Identify which cell holds the provided text, then report its [x, y] central coordinate. 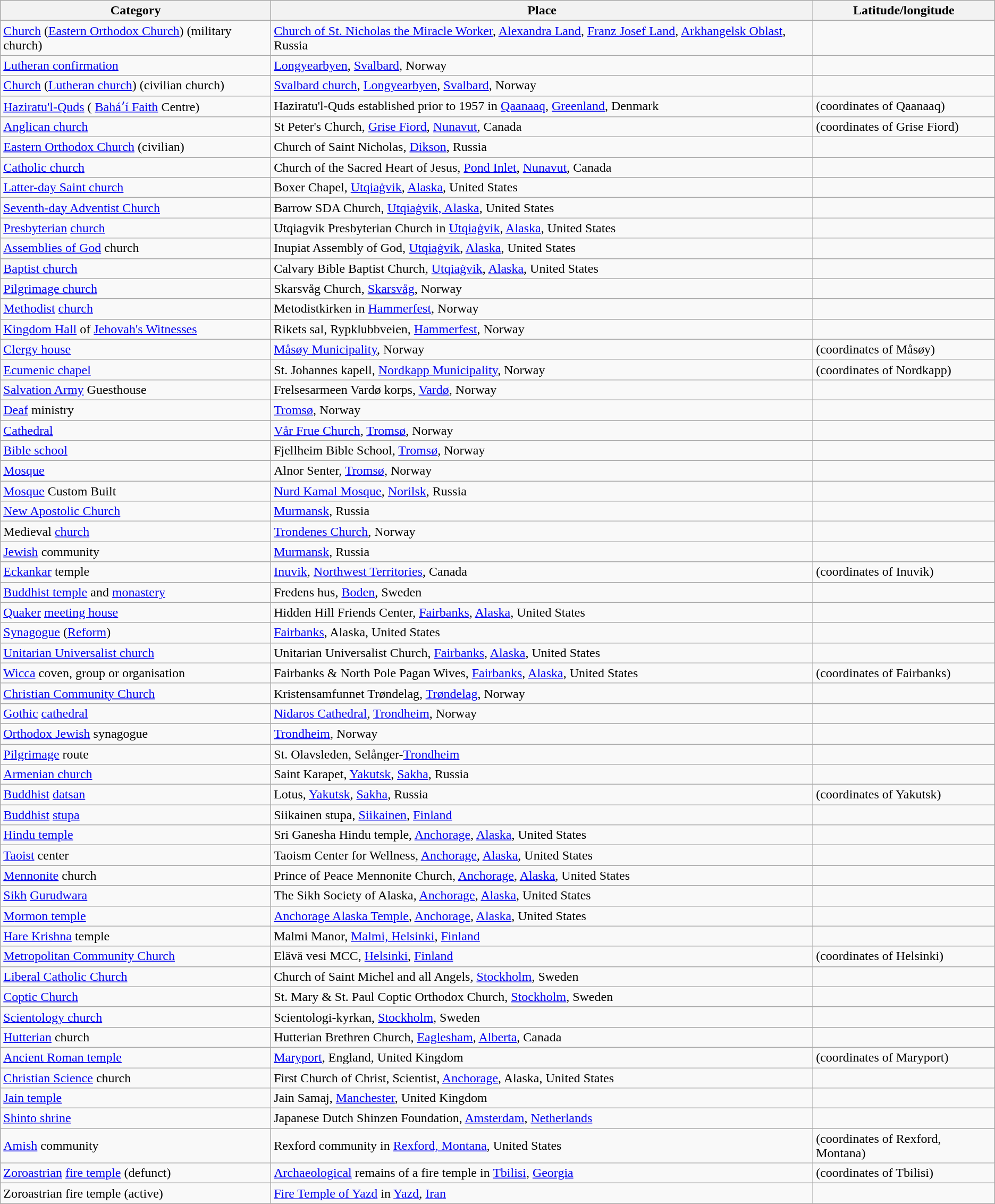
(coordinates of Maryport) [904, 1057]
Rikets sal, Rypklubbveien, Hammerfest, Norway [542, 329]
Boxer Chapel, Utqiaġvik, Alaska, United States [542, 188]
(coordinates of Fairbanks) [904, 673]
Mosque [136, 471]
Inupiat Assembly of God, Utqiaġvik, Alaska, United States [542, 248]
Metodistkirken in Hammerfest, Norway [542, 309]
Church (Lutheran church) (civilian church) [136, 86]
The Sikh Society of Alaska, Anchorage, Alaska, United States [542, 896]
St. Olavsleden, Selånger-Trondheim [542, 754]
Rexford community in Rexford, Montana, United States [542, 1146]
Salvation Army Guesthouse [136, 390]
Eastern Orthodox Church (civilian) [136, 147]
Cathedral [136, 430]
Anchorage Alaska Temple, Anchorage, Alaska, United States [542, 916]
Medieval church [136, 532]
Unitarian Universalist Church, Fairbanks, Alaska, United States [542, 653]
Fredens hus, Boden, Sweden [542, 592]
Wicca coven, group or organisation [136, 673]
Unitarian Universalist church [136, 653]
(coordinates of Helsinki) [904, 956]
Fjellheim Bible School, Tromsø, Norway [542, 451]
Metropolitan Community Church [136, 956]
Orthodox Jewish synagogue [136, 734]
Place [542, 11]
Taoism Center for Wellness, Anchorage, Alaska, United States [542, 855]
Church (Eastern Orthodox Church) (military church) [136, 38]
Church of the Sacred Heart of Jesus, Pond Inlet, Nunavut, Canada [542, 167]
Armenian church [136, 774]
Hare Krishna temple [136, 936]
Latter-day Saint church [136, 188]
St. Mary & St. Paul Coptic Orthodox Church, Stockholm, Sweden [542, 997]
Nidaros Cathedral, Trondheim, Norway [542, 713]
Zoroastrian fire temple (active) [136, 1193]
Hidden Hill Friends Center, Fairbanks, Alaska, United States [542, 612]
Assemblies of God church [136, 248]
Shinto shrine [136, 1118]
(coordinates of Tbilisi) [904, 1173]
Japanese Dutch Shinzen Foundation, Amsterdam, Netherlands [542, 1118]
(coordinates of Inuvik) [904, 572]
Trondheim, Norway [542, 734]
Prince of Peace Mennonite Church, Anchorage, Alaska, United States [542, 875]
Coptic Church [136, 997]
New Apostolic Church [136, 511]
Synagogue (Reform) [136, 633]
Alnor Senter, Tromsø, Norway [542, 471]
Deaf ministry [136, 410]
Calvary Bible Baptist Church, Utqiaġvik, Alaska, United States [542, 268]
Clergy house [136, 349]
Haziratu'l-Quds ( Baháʼí Faith Centre) [136, 106]
Scientologi-kyrkan, Stockholm, Sweden [542, 1017]
Church of St. Nicholas the Miracle Worker, Alexandra Land, Franz Josef Land, Arkhangelsk Oblast, Russia [542, 38]
First Church of Christ, Scientist, Anchorage, Alaska, United States [542, 1077]
Buddhist temple and monastery [136, 592]
Methodist church [136, 309]
Vår Frue Church, Tromsø, Norway [542, 430]
Haziratu'l-Quds established prior to 1957 in Qaanaaq, Greenland, Denmark [542, 106]
Presbyterian church [136, 228]
Ancient Roman temple [136, 1057]
(coordinates of Rexford, Montana) [904, 1146]
(coordinates of Nordkapp) [904, 369]
Taoist center [136, 855]
Lotus, Yakutsk, Sakha, Russia [542, 795]
Fire Temple of Yazd in Yazd, Iran [542, 1193]
Seventh-day Adventist Church [136, 208]
Måsøy Municipality, Norway [542, 349]
Latitude/longitude [904, 11]
Malmi Manor, Malmi, Helsinki, Finland [542, 936]
Christian Community Church [136, 693]
Mormon temple [136, 916]
Inuvik, Northwest Territories, Canada [542, 572]
Archaeological remains of a fire temple in Tbilisi, Georgia [542, 1173]
Longyearbyen, Svalbard, Norway [542, 65]
Siikainen stupa, Siikainen, Finland [542, 815]
Svalbard church, Longyearbyen, Svalbard, Norway [542, 86]
Frelsesarmeen Vardø korps, Vardø, Norway [542, 390]
Jain temple [136, 1098]
Zoroastrian fire temple (defunct) [136, 1173]
Maryport, England, United Kingdom [542, 1057]
Pilgrimage church [136, 289]
Sikh Gurudwara [136, 896]
Buddhist stupa [136, 815]
Liberal Catholic Church [136, 976]
Trondenes Church, Norway [542, 532]
Kristensamfunnet Trøndelag, Trøndelag, Norway [542, 693]
Catholic church [136, 167]
Christian Science church [136, 1077]
Hutterian church [136, 1037]
(coordinates of Grise Fiord) [904, 127]
Lutheran confirmation [136, 65]
Tromsø, Norway [542, 410]
(coordinates of Qaanaaq) [904, 106]
Fairbanks, Alaska, United States [542, 633]
Hutterian Brethren Church, Eaglesham, Alberta, Canada [542, 1037]
Utqiagvik Presbyterian Church in Utqiaġvik, Alaska, United States [542, 228]
(coordinates of Måsøy) [904, 349]
Ecumenic chapel [136, 369]
Mosque Custom Built [136, 491]
Anglican church [136, 127]
Mennonite church [136, 875]
Buddhist datsan [136, 795]
St Peter's Church, Grise Fiord, Nunavut, Canada [542, 127]
Sri Ganesha Hindu temple, Anchorage, Alaska, United States [542, 835]
Pilgrimage route [136, 754]
Scientology church [136, 1017]
Barrow SDA Church, Utqiaġvik, Alaska, United States [542, 208]
Hindu temple [136, 835]
Bible school [136, 451]
Eckankar temple [136, 572]
Baptist church [136, 268]
Quaker meeting house [136, 612]
Skarsvåg Church, Skarsvåg, Norway [542, 289]
St. Johannes kapell, Nordkapp Municipality, Norway [542, 369]
Jain Samaj, Manchester, United Kingdom [542, 1098]
(coordinates of Yakutsk) [904, 795]
Church of Saint Nicholas, Dikson, Russia [542, 147]
Fairbanks & North Pole Pagan Wives, Fairbanks, Alaska, United States [542, 673]
Category [136, 11]
Church of Saint Michel and all Angels, Stockholm, Sweden [542, 976]
Kingdom Hall of Jehovah's Witnesses [136, 329]
Saint Karapet, Yakutsk, Sakha, Russia [542, 774]
Jewish community [136, 552]
Amish community [136, 1146]
Elävä vesi MCC, Helsinki, Finland [542, 956]
Nurd Kamal Mosque, Norilsk, Russia [542, 491]
Gothic cathedral [136, 713]
